Capture the cell that displays the provided text and extract its [x, y] central coordinate. 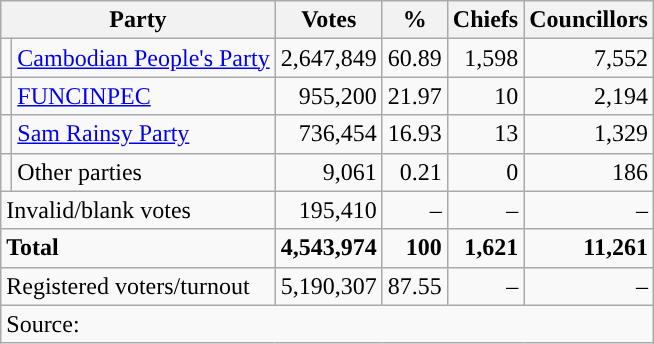
Total [138, 248]
FUNCINPEC [144, 96]
1,598 [485, 58]
Cambodian People's Party [144, 58]
16.93 [414, 134]
Invalid/blank votes [138, 210]
Registered voters/turnout [138, 286]
Party [138, 20]
2,647,849 [328, 58]
Chiefs [485, 20]
Sam Rainsy Party [144, 134]
0 [485, 172]
10 [485, 96]
100 [414, 248]
60.89 [414, 58]
9,061 [328, 172]
Source: [328, 324]
13 [485, 134]
1,621 [485, 248]
87.55 [414, 286]
Councillors [589, 20]
4,543,974 [328, 248]
2,194 [589, 96]
11,261 [589, 248]
955,200 [328, 96]
21.97 [414, 96]
186 [589, 172]
1,329 [589, 134]
Votes [328, 20]
5,190,307 [328, 286]
7,552 [589, 58]
736,454 [328, 134]
0.21 [414, 172]
Other parties [144, 172]
195,410 [328, 210]
% [414, 20]
